For the text-containing cell, return its midpoint in [x, y] coordinate format. 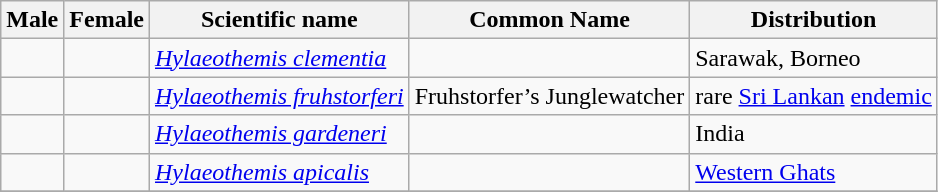
Female [107, 20]
Male [32, 20]
Scientific name [279, 20]
Hylaeothemis fruhstorferi [279, 96]
Hylaeothemis apicalis [279, 172]
India [814, 134]
Hylaeothemis clementia [279, 58]
Sarawak, Borneo [814, 58]
rare Sri Lankan endemic [814, 96]
Hylaeothemis gardeneri [279, 134]
Common Name [550, 20]
Distribution [814, 20]
Western Ghats [814, 172]
Fruhstorfer’s Junglewatcher [550, 96]
